Determine the (x, y) coordinate at the center of the cell enclosing the given text.  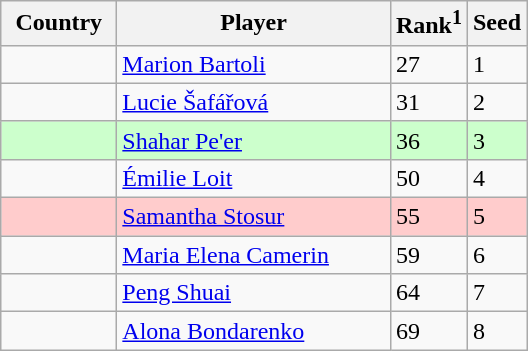
4 (496, 178)
Alona Bondarenko (254, 331)
36 (428, 140)
Lucie Šafářová (254, 102)
Marion Bartoli (254, 64)
Samantha Stosur (254, 217)
Shahar Pe'er (254, 140)
64 (428, 293)
2 (496, 102)
Peng Shuai (254, 293)
5 (496, 217)
69 (428, 331)
3 (496, 140)
Country (59, 24)
59 (428, 255)
7 (496, 293)
Émilie Loit (254, 178)
Seed (496, 24)
Maria Elena Camerin (254, 255)
55 (428, 217)
6 (496, 255)
Rank1 (428, 24)
27 (428, 64)
50 (428, 178)
Player (254, 24)
8 (496, 331)
31 (428, 102)
1 (496, 64)
